Scan for the cell matching the given text and deliver its (X, Y) coordinate at center. 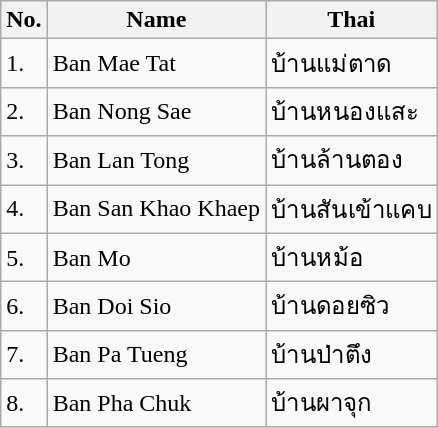
บ้านล้านตอง (352, 160)
5. (24, 258)
Ban San Khao Khaep (156, 208)
6. (24, 306)
บ้านผาจุก (352, 404)
Ban Lan Tong (156, 160)
บ้านดอยซิว (352, 306)
บ้านป่าตึง (352, 354)
Ban Pha Chuk (156, 404)
Name (156, 20)
Ban Doi Sio (156, 306)
Thai (352, 20)
บ้านสันเข้าแคบ (352, 208)
Ban Mae Tat (156, 64)
7. (24, 354)
8. (24, 404)
3. (24, 160)
บ้านแม่ตาด (352, 64)
1. (24, 64)
Ban Pa Tueng (156, 354)
Ban Nong Sae (156, 112)
2. (24, 112)
บ้านหม้อ (352, 258)
4. (24, 208)
Ban Mo (156, 258)
No. (24, 20)
บ้านหนองแสะ (352, 112)
